Output the (x, y) coordinate of the center of the cell containing the given text.  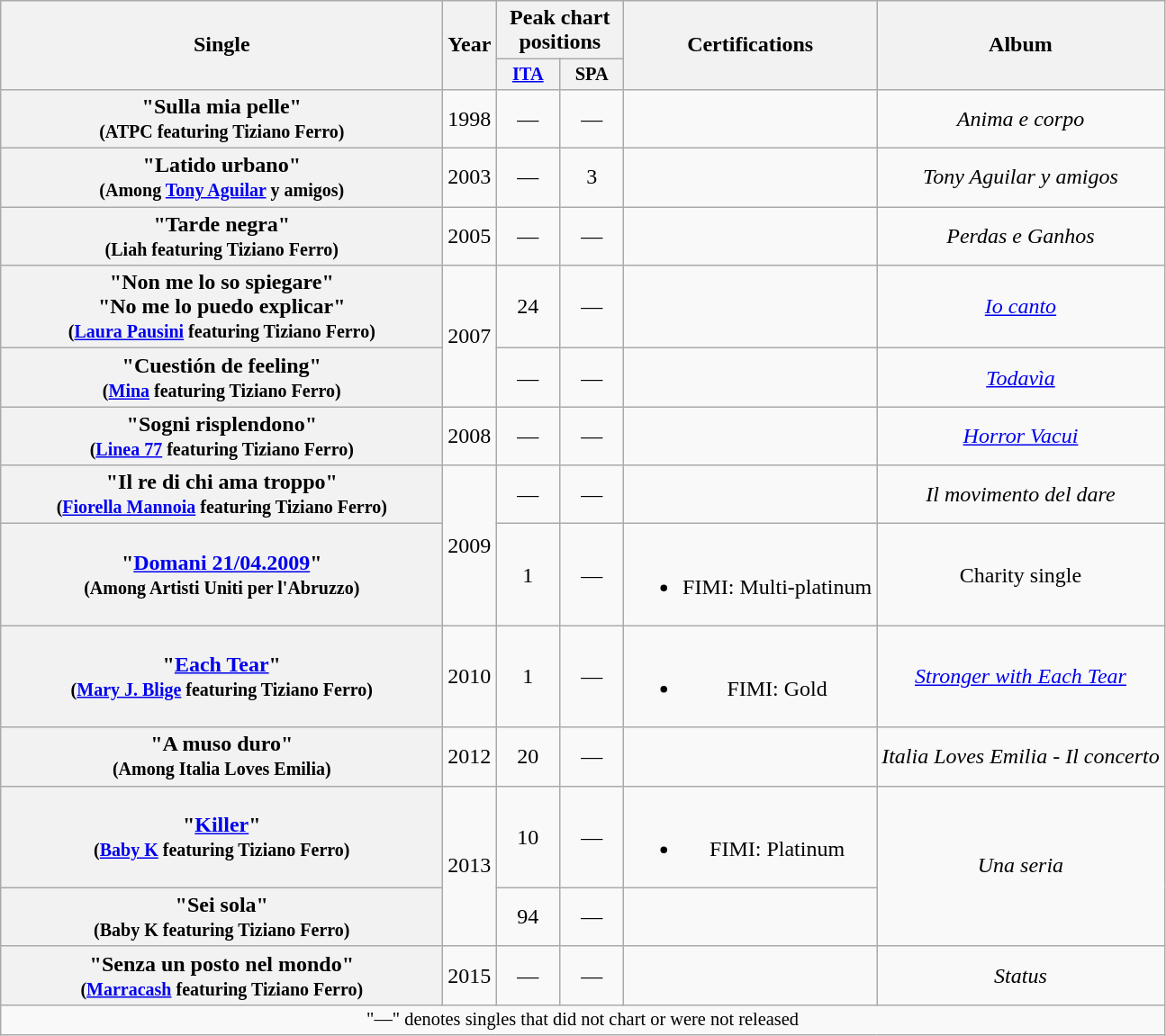
Peak chart positions (560, 31)
"Each Tear"(Mary J. Blige featuring Tiziano Ferro) (221, 677)
Album (1021, 45)
"A muso duro"(Among Italia Loves Emilia) (221, 756)
2013 (470, 866)
2009 (470, 545)
Il movimento del dare (1021, 495)
2003 (470, 178)
"Il re di chi ama troppo"(Fiorella Mannoia featuring Tiziano Ferro) (221, 495)
Single (221, 45)
"Domani 21/04.2009"(Among Artisti Uniti per l'Abruzzo) (221, 574)
24 (528, 307)
FIMI: Gold (751, 677)
Certifications (751, 45)
ITA (528, 75)
"Non me lo so spiegare" "No me lo puedo explicar"(Laura Pausini featuring Tiziano Ferro) (221, 307)
20 (528, 756)
"Latido urbano"(Among Tony Aguilar y amigos) (221, 178)
Year (470, 45)
10 (528, 837)
2012 (470, 756)
Stronger with Each Tear (1021, 677)
3 (592, 178)
"Cuestión de feeling"(Mina featuring Tiziano Ferro) (221, 378)
"Sogni risplendono"(Linea 77 featuring Tiziano Ferro) (221, 436)
Italia Loves Emilia - Il concerto (1021, 756)
Anima e corpo (1021, 119)
Charity single (1021, 574)
2007 (470, 337)
2015 (470, 976)
FIMI: Multi-platinum (751, 574)
"Sulla mia pelle"(ATPC featuring Tiziano Ferro) (221, 119)
Todavìa (1021, 378)
2010 (470, 677)
Tony Aguilar y amigos (1021, 178)
FIMI: Platinum (751, 837)
"Killer"(Baby K featuring Tiziano Ferro) (221, 837)
2005 (470, 236)
Una seria (1021, 866)
"Sei sola"(Baby K featuring Tiziano Ferro) (221, 916)
"Tarde negra"(Liah featuring Tiziano Ferro) (221, 236)
"Senza un posto nel mondo"(Marracash featuring Tiziano Ferro) (221, 976)
Io canto (1021, 307)
Perdas e Ganhos (1021, 236)
1998 (470, 119)
2008 (470, 436)
SPA (592, 75)
Horror Vacui (1021, 436)
Status (1021, 976)
94 (528, 916)
"—" denotes singles that did not chart or were not released (583, 1020)
